Provide the [X, Y] coordinate of the cell's center where the given text is located.  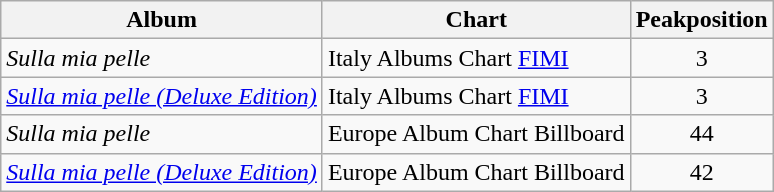
Album [162, 20]
Chart [476, 20]
44 [702, 134]
42 [702, 172]
Peakposition [702, 20]
